Provide the (x, y) coordinate of the cell's center where the given text is located.  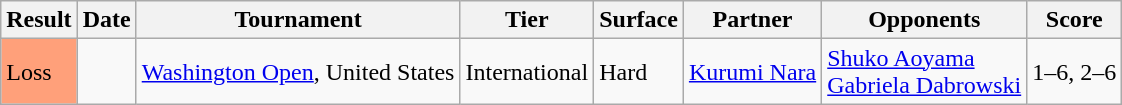
Date (106, 20)
Tier (527, 20)
Washington Open, United States (298, 72)
International (527, 72)
Tournament (298, 20)
Hard (639, 72)
Opponents (924, 20)
Partner (752, 20)
1–6, 2–6 (1074, 72)
Loss (39, 72)
Score (1074, 20)
Surface (639, 20)
Kurumi Nara (752, 72)
Result (39, 20)
Shuko Aoyama Gabriela Dabrowski (924, 72)
